Identify which cell holds the provided text, then report its (x, y) central coordinate. 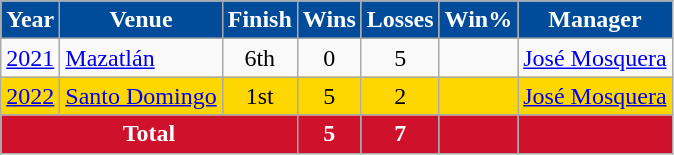
2022 (30, 96)
Manager (595, 20)
7 (400, 134)
1st (260, 96)
2021 (30, 58)
Total (150, 134)
Finish (260, 20)
Mazatlán (141, 58)
Venue (141, 20)
0 (329, 58)
Win% (478, 20)
Year (30, 20)
Santo Domingo (141, 96)
2 (400, 96)
Wins (329, 20)
Losses (400, 20)
6th (260, 58)
